From the cell containing the given text, extract its center point as (X, Y) coordinate. 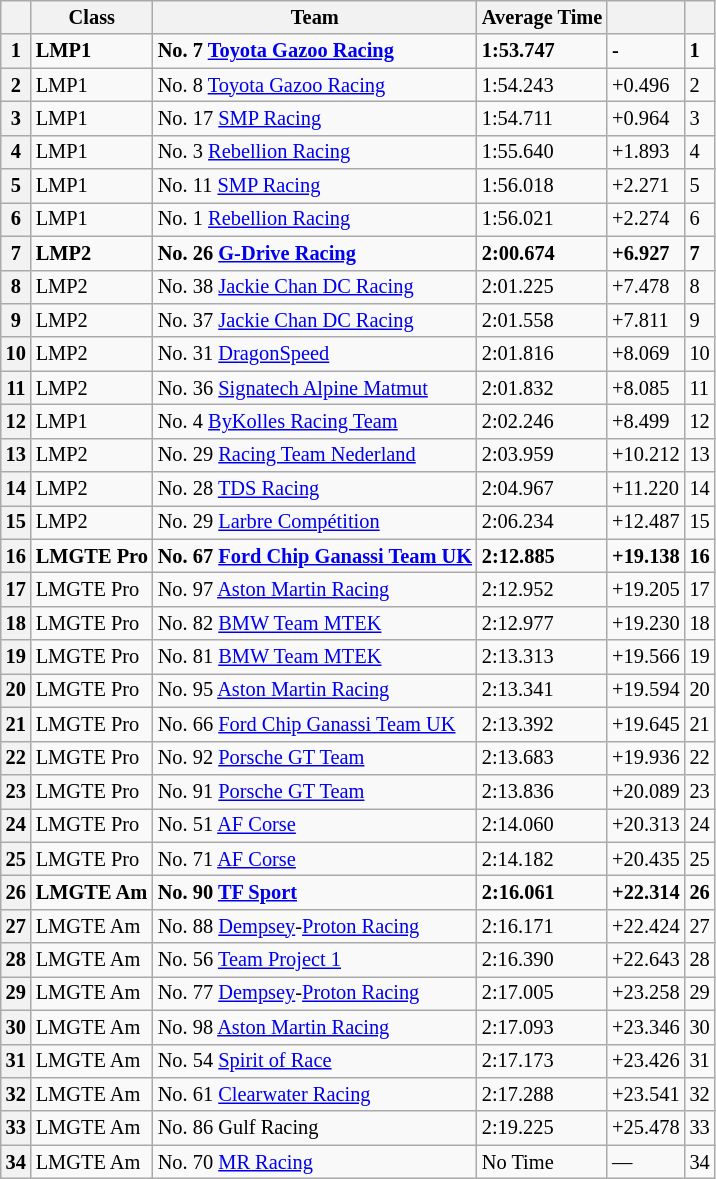
No. 51 AF Corse (315, 825)
2:17.173 (542, 1061)
1:54.243 (542, 85)
No. 36 Signatech Alpine Matmut (315, 388)
2:17.005 (542, 993)
+6.927 (646, 253)
+20.089 (646, 791)
+2.274 (646, 219)
No. 86 Gulf Racing (315, 1128)
2:00.674 (542, 253)
No. 56 Team Project 1 (315, 960)
+19.645 (646, 724)
No. 82 BMW Team MTEK (315, 623)
+8.069 (646, 354)
+22.643 (646, 960)
2:06.234 (542, 522)
2:14.182 (542, 859)
+8.085 (646, 388)
+2.271 (646, 186)
+25.478 (646, 1128)
No. 1 Rebellion Racing (315, 219)
— (646, 1162)
+23.426 (646, 1061)
+20.313 (646, 825)
+19.138 (646, 556)
2:16.061 (542, 892)
2:19.225 (542, 1128)
1:56.018 (542, 186)
No. 97 Aston Martin Racing (315, 589)
2:13.392 (542, 724)
No. 54 Spirit of Race (315, 1061)
No. 90 TF Sport (315, 892)
No. 3 Rebellion Racing (315, 152)
No. 66 Ford Chip Ganassi Team UK (315, 724)
+12.487 (646, 522)
+19.936 (646, 758)
Team (315, 17)
No. 11 SMP Racing (315, 186)
No. 92 Porsche GT Team (315, 758)
No. 70 MR Racing (315, 1162)
2:02.246 (542, 421)
+11.220 (646, 489)
+19.230 (646, 623)
No. 95 Aston Martin Racing (315, 690)
No. 67 Ford Chip Ganassi Team UK (315, 556)
1:56.021 (542, 219)
2:01.558 (542, 320)
2:12.885 (542, 556)
+8.499 (646, 421)
2:13.341 (542, 690)
No. 26 G-Drive Racing (315, 253)
No. 71 AF Corse (315, 859)
No. 37 Jackie Chan DC Racing (315, 320)
+19.205 (646, 589)
No. 38 Jackie Chan DC Racing (315, 287)
2:04.967 (542, 489)
+23.346 (646, 1027)
+22.424 (646, 926)
+23.258 (646, 993)
+10.212 (646, 455)
1:53.747 (542, 51)
2:03.959 (542, 455)
No. 29 Racing Team Nederland (315, 455)
Class (92, 17)
No. 88 Dempsey-Proton Racing (315, 926)
No. 29 Larbre Compétition (315, 522)
+20.435 (646, 859)
No. 28 TDS Racing (315, 489)
+19.566 (646, 657)
No. 4 ByKolles Racing Team (315, 421)
2:14.060 (542, 825)
1:54.711 (542, 118)
+7.811 (646, 320)
2:13.836 (542, 791)
2:01.225 (542, 287)
+23.541 (646, 1094)
2:01.832 (542, 388)
No. 8 Toyota Gazoo Racing (315, 85)
2:12.977 (542, 623)
+19.594 (646, 690)
+7.478 (646, 287)
2:01.816 (542, 354)
2:13.683 (542, 758)
+0.496 (646, 85)
2:17.093 (542, 1027)
- (646, 51)
No. 98 Aston Martin Racing (315, 1027)
+1.893 (646, 152)
2:17.288 (542, 1094)
No. 17 SMP Racing (315, 118)
No. 7 Toyota Gazoo Racing (315, 51)
Average Time (542, 17)
No. 31 DragonSpeed (315, 354)
1:55.640 (542, 152)
2:13.313 (542, 657)
+0.964 (646, 118)
No. 91 Porsche GT Team (315, 791)
No. 81 BMW Team MTEK (315, 657)
No. 77 Dempsey-Proton Racing (315, 993)
2:12.952 (542, 589)
2:16.171 (542, 926)
2:16.390 (542, 960)
No. 61 Clearwater Racing (315, 1094)
+22.314 (646, 892)
No Time (542, 1162)
